Search for the cell housing the specified text and yield its (x, y) center coordinate. 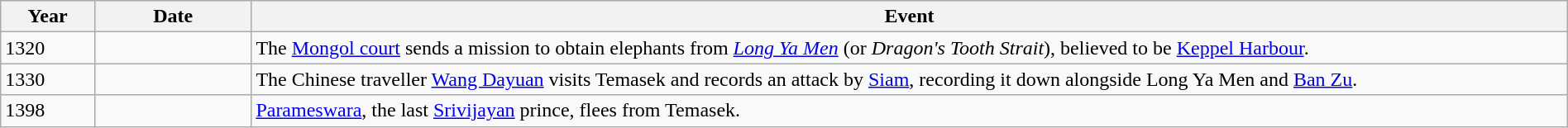
1398 (48, 111)
1330 (48, 79)
Event (910, 17)
The Chinese traveller Wang Dayuan visits Temasek and records an attack by Siam, recording it down alongside Long Ya Men and Ban Zu. (910, 79)
Date (172, 17)
Parameswara, the last Srivijayan prince, flees from Temasek. (910, 111)
The Mongol court sends a mission to obtain elephants from Long Ya Men (or Dragon's Tooth Strait), believed to be Keppel Harbour. (910, 48)
Year (48, 17)
1320 (48, 48)
